Search for the cell housing the specified text and yield its (x, y) center coordinate. 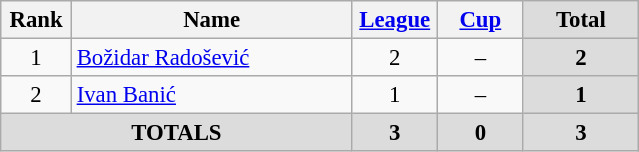
League (395, 20)
Rank (36, 20)
TOTALS (176, 133)
Cup (481, 20)
Božidar Radošević (212, 58)
Name (212, 20)
Ivan Banić (212, 95)
Total (581, 20)
0 (481, 133)
